Determine the (x, y) coordinate at the center of the cell enclosing the given text.  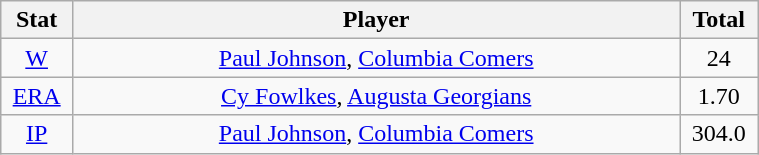
Cy Fowlkes, Augusta Georgians (376, 96)
W (37, 58)
Total (719, 20)
ERA (37, 96)
1.70 (719, 96)
Stat (37, 20)
304.0 (719, 134)
Player (376, 20)
24 (719, 58)
IP (37, 134)
